Identify which cell holds the provided text, then report its (X, Y) central coordinate. 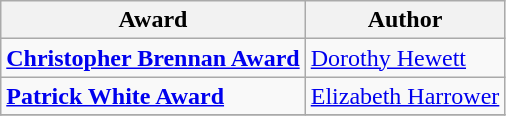
Award (153, 20)
Dorothy Hewett (405, 58)
Christopher Brennan Award (153, 58)
Elizabeth Harrower (405, 96)
Author (405, 20)
Patrick White Award (153, 96)
